Search for the cell housing the specified text and yield its [X, Y] center coordinate. 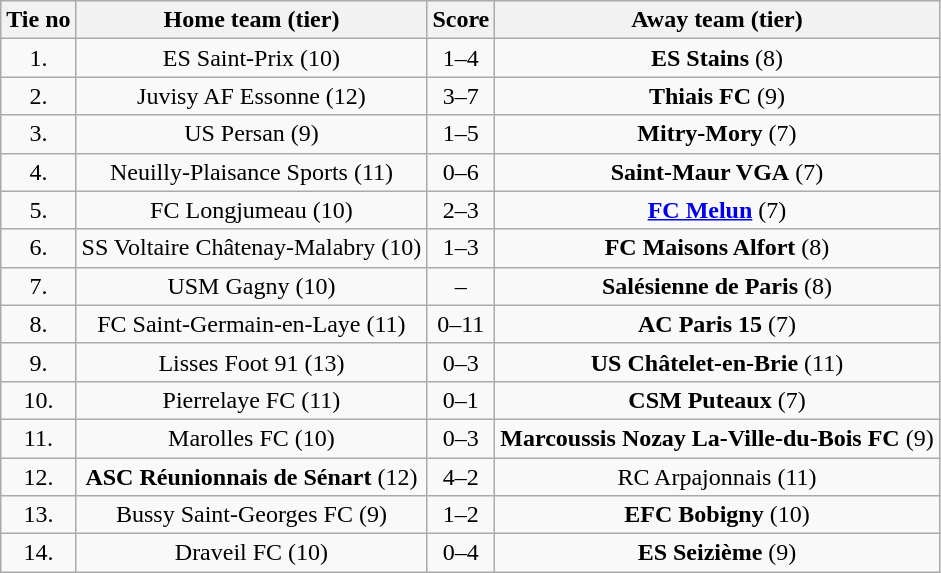
9. [38, 362]
7. [38, 286]
11. [38, 438]
CSM Puteaux (7) [717, 400]
SS Voltaire Châtenay-Malabry (10) [252, 248]
Away team (tier) [717, 20]
3. [38, 134]
8. [38, 324]
4. [38, 172]
0–4 [461, 553]
Juvisy AF Essonne (12) [252, 96]
US Châtelet-en-Brie (11) [717, 362]
0–1 [461, 400]
ASC Réunionnais de Sénart (12) [252, 477]
2–3 [461, 210]
FC Melun (7) [717, 210]
Lisses Foot 91 (13) [252, 362]
Marcoussis Nozay La-Ville-du-Bois FC (9) [717, 438]
ES Seizième (9) [717, 553]
0–6 [461, 172]
– [461, 286]
Mitry-Mory (7) [717, 134]
ES Stains (8) [717, 58]
Home team (tier) [252, 20]
Draveil FC (10) [252, 553]
1–3 [461, 248]
6. [38, 248]
AC Paris 15 (7) [717, 324]
RC Arpajonnais (11) [717, 477]
Pierrelaye FC (11) [252, 400]
Bussy Saint-Georges FC (9) [252, 515]
10. [38, 400]
Neuilly-Plaisance Sports (11) [252, 172]
2. [38, 96]
12. [38, 477]
3–7 [461, 96]
13. [38, 515]
Saint-Maur VGA (7) [717, 172]
Thiais FC (9) [717, 96]
Salésienne de Paris (8) [717, 286]
FC Longjumeau (10) [252, 210]
ES Saint-Prix (10) [252, 58]
1–5 [461, 134]
0–11 [461, 324]
US Persan (9) [252, 134]
5. [38, 210]
1–2 [461, 515]
Tie no [38, 20]
Score [461, 20]
EFC Bobigny (10) [717, 515]
Marolles FC (10) [252, 438]
FC Maisons Alfort (8) [717, 248]
4–2 [461, 477]
1. [38, 58]
USM Gagny (10) [252, 286]
FC Saint-Germain-en-Laye (11) [252, 324]
14. [38, 553]
1–4 [461, 58]
